Return the [x, y] coordinate for the center point of the cell that contains the specified text.  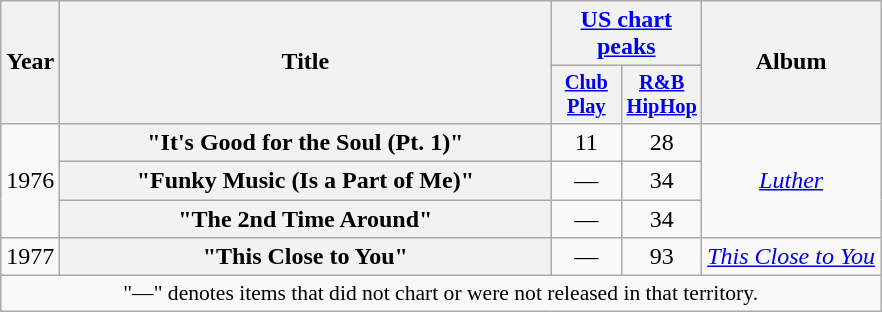
ClubPlay [586, 95]
US chart peaks [626, 34]
Title [306, 62]
"It's Good for the Soul (Pt. 1)" [306, 142]
11 [586, 142]
28 [662, 142]
"The 2nd Time Around" [306, 219]
Luther [792, 180]
1977 [30, 257]
"This Close to You" [306, 257]
1976 [30, 180]
R&BHipHop [662, 95]
"Funky Music (Is a Part of Me)" [306, 181]
"—" denotes items that did not chart or were not released in that territory. [441, 294]
Year [30, 62]
Album [792, 62]
This Close to You [792, 257]
93 [662, 257]
